Return the (x, y) coordinate for the center point of the cell that contains the specified text.  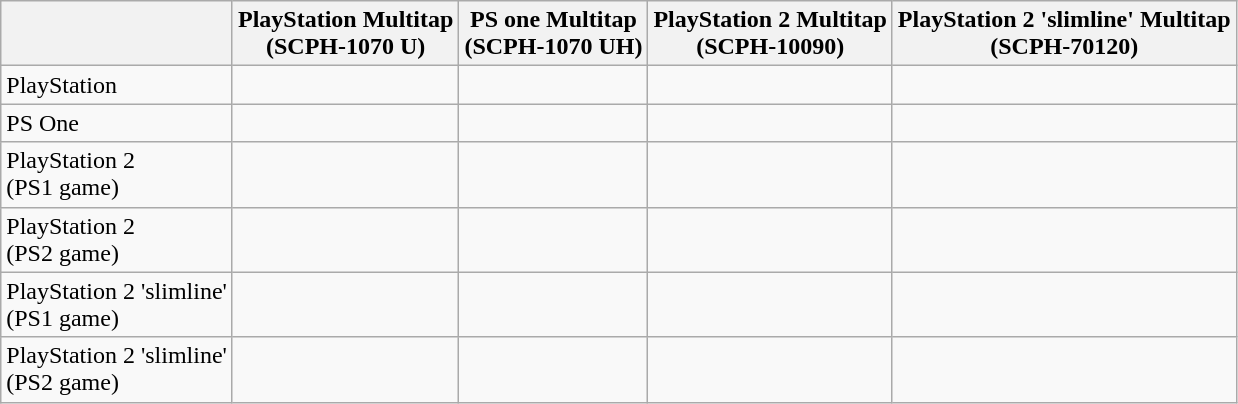
PlayStation 2 'slimline'(PS2 game) (117, 370)
PlayStation 2(PS2 game) (117, 240)
PS one Multitap(SCPH-1070 UH) (554, 34)
PlayStation Multitap(SCPH-1070 U) (345, 34)
PS One (117, 123)
PlayStation 2(PS1 game) (117, 174)
PlayStation 2 'slimline'(PS1 game) (117, 304)
PlayStation (117, 85)
PlayStation 2 'slimline' Multitap(SCPH-70120) (1064, 34)
PlayStation 2 Multitap(SCPH-10090) (770, 34)
